Capture the cell that displays the provided text and extract its [X, Y] central coordinate. 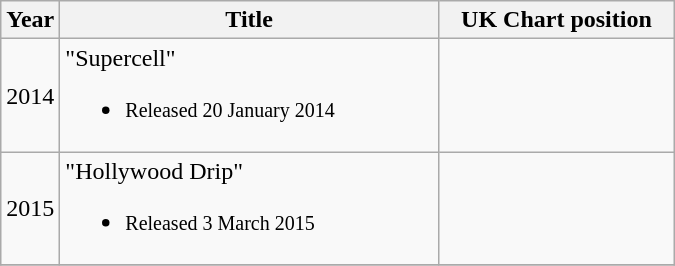
"Supercell"Released 20 January 2014 [250, 96]
2014 [30, 96]
2015 [30, 208]
UK Chart position [556, 20]
"Hollywood Drip"Released 3 March 2015 [250, 208]
Title [250, 20]
Year [30, 20]
